Return the [X, Y] coordinate for the center point of the cell that contains the specified text.  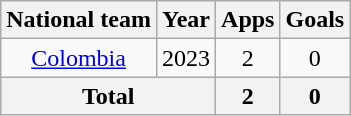
National team [79, 20]
Colombia [79, 58]
Apps [248, 20]
Goals [315, 20]
2023 [186, 58]
Total [108, 96]
Year [186, 20]
